Determine the (x, y) coordinate at the center of the cell enclosing the given text.  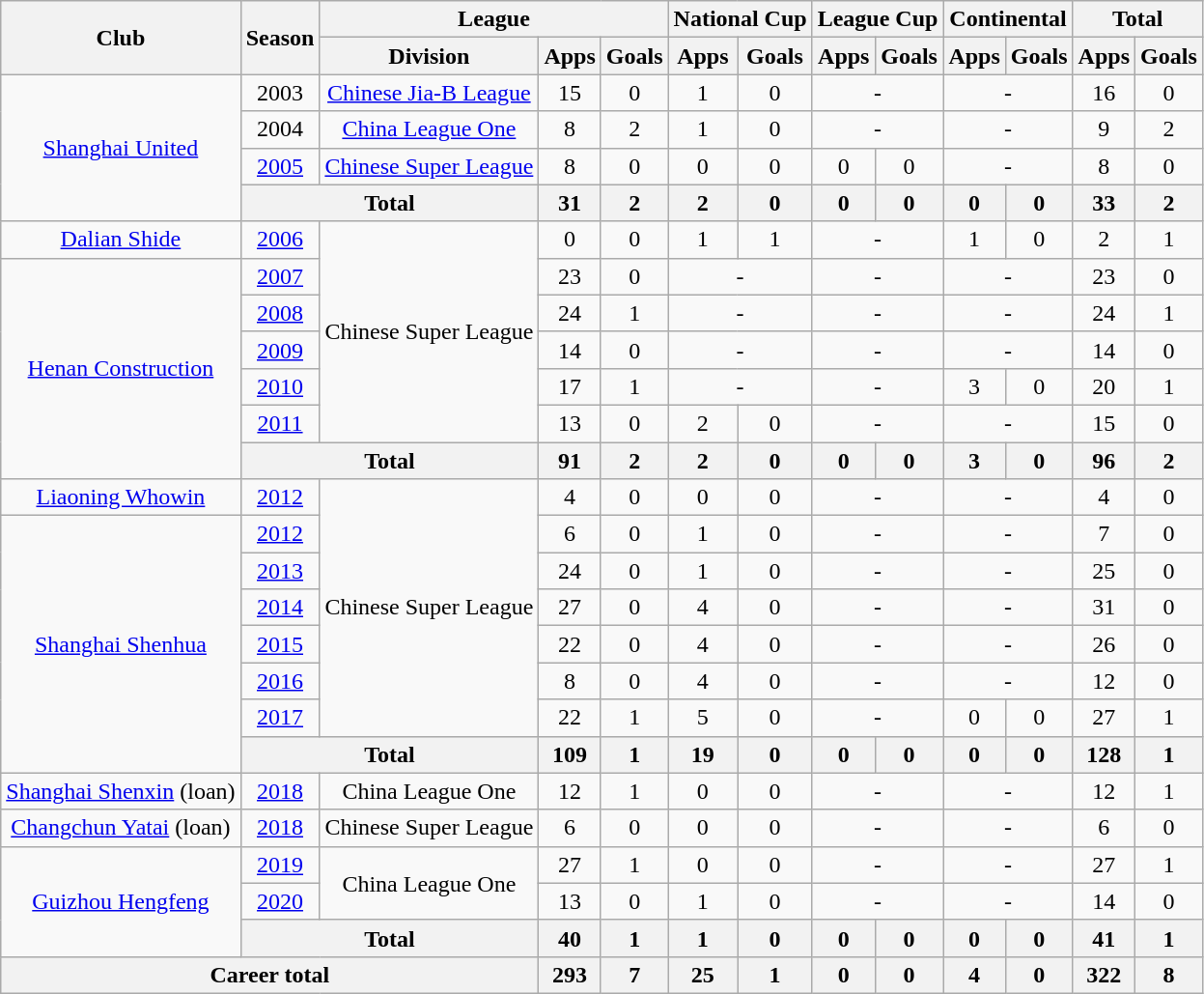
2005 (280, 166)
20 (1104, 386)
2003 (280, 93)
2004 (280, 129)
19 (703, 754)
91 (570, 461)
Shanghai Shenxin (loan) (121, 791)
2015 (280, 644)
26 (1104, 644)
2020 (280, 901)
National Cup (740, 19)
Guizhou Hengfeng (121, 901)
5 (703, 718)
40 (570, 938)
2017 (280, 718)
League (494, 19)
322 (1104, 975)
Shanghai United (121, 148)
41 (1104, 938)
Liaoning Whowin (121, 497)
Changchun Yatai (loan) (121, 828)
Dalian Shide (121, 240)
2016 (280, 681)
2019 (280, 865)
9 (1104, 129)
128 (1104, 754)
Division (429, 56)
17 (570, 386)
2007 (280, 276)
2014 (280, 608)
2008 (280, 313)
Shanghai Shenhua (121, 644)
Season (280, 38)
League Cup (878, 19)
96 (1104, 461)
Henan Construction (121, 368)
2013 (280, 571)
Chinese Jia-B League (429, 93)
293 (570, 975)
2010 (280, 386)
Club (121, 38)
2006 (280, 240)
16 (1104, 93)
2009 (280, 350)
33 (1104, 203)
Continental (1008, 19)
Career total (270, 975)
109 (570, 754)
2011 (280, 423)
